Identify which cell holds the provided text, then report its [x, y] central coordinate. 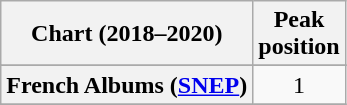
Peak position [299, 34]
1 [299, 85]
French Albums (SNEP) [127, 85]
Chart (2018–2020) [127, 34]
